Detect which cell encompasses the target text, then output its [X, Y] center coordinate. 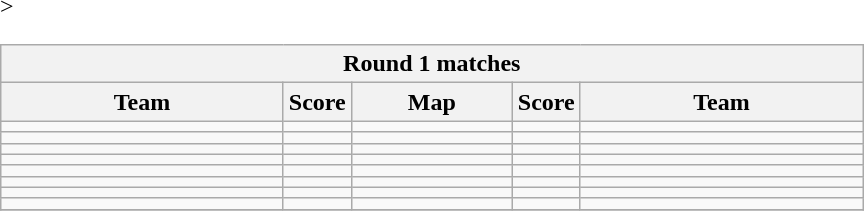
Round 1 matches [432, 64]
Map [432, 102]
